Extract the (x, y) coordinate from the center of the cell holding the provided text.  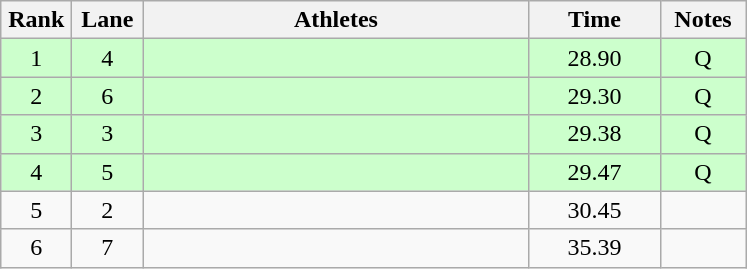
29.38 (594, 134)
Time (594, 20)
29.30 (594, 96)
29.47 (594, 172)
7 (108, 248)
35.39 (594, 248)
30.45 (594, 210)
1 (36, 58)
28.90 (594, 58)
Athletes (336, 20)
Rank (36, 20)
Lane (108, 20)
Notes (703, 20)
